Identify which cell holds the provided text, then report its (x, y) central coordinate. 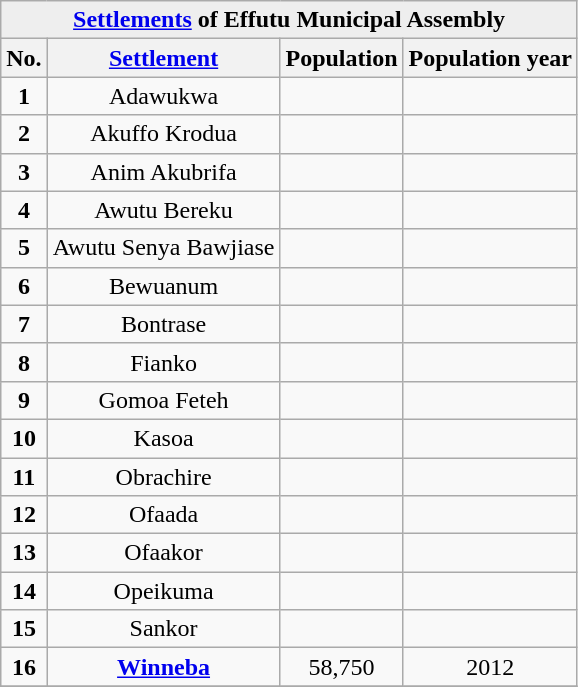
Bontrase (164, 324)
4 (24, 210)
58,750 (342, 667)
2 (24, 134)
Adawukwa (164, 96)
Population (342, 58)
8 (24, 362)
Population year (490, 58)
Anim Akubrifa (164, 172)
7 (24, 324)
11 (24, 477)
Winneba (164, 667)
10 (24, 438)
3 (24, 172)
6 (24, 286)
15 (24, 629)
14 (24, 591)
Ofaada (164, 515)
Awutu Bereku (164, 210)
Opeikuma (164, 591)
Awutu Senya Bawjiase (164, 248)
Ofaakor (164, 553)
Sankor (164, 629)
Settlement (164, 58)
No. (24, 58)
Kasoa (164, 438)
Gomoa Feteh (164, 400)
Fianko (164, 362)
12 (24, 515)
Obrachire (164, 477)
Bewuanum (164, 286)
Settlements of Effutu Municipal Assembly (290, 20)
2012 (490, 667)
9 (24, 400)
13 (24, 553)
1 (24, 96)
5 (24, 248)
Akuffo Krodua (164, 134)
16 (24, 667)
